Pinpoint the cell where the given text exists, returning its (x, y) midpoint coordinate. 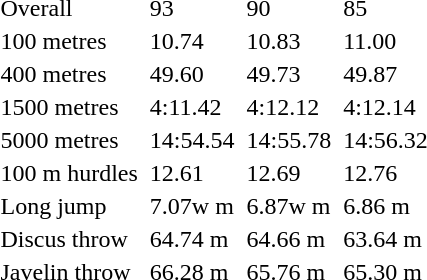
7.07w m (192, 206)
12.69 (289, 173)
4:12.12 (289, 107)
10.83 (289, 41)
64.74 m (192, 239)
6.87w m (289, 206)
12.61 (192, 173)
49.60 (192, 74)
49.73 (289, 74)
10.74 (192, 41)
14:55.78 (289, 140)
64.66 m (289, 239)
4:11.42 (192, 107)
14:54.54 (192, 140)
